Detect which cell encompasses the target text, then output its [x, y] center coordinate. 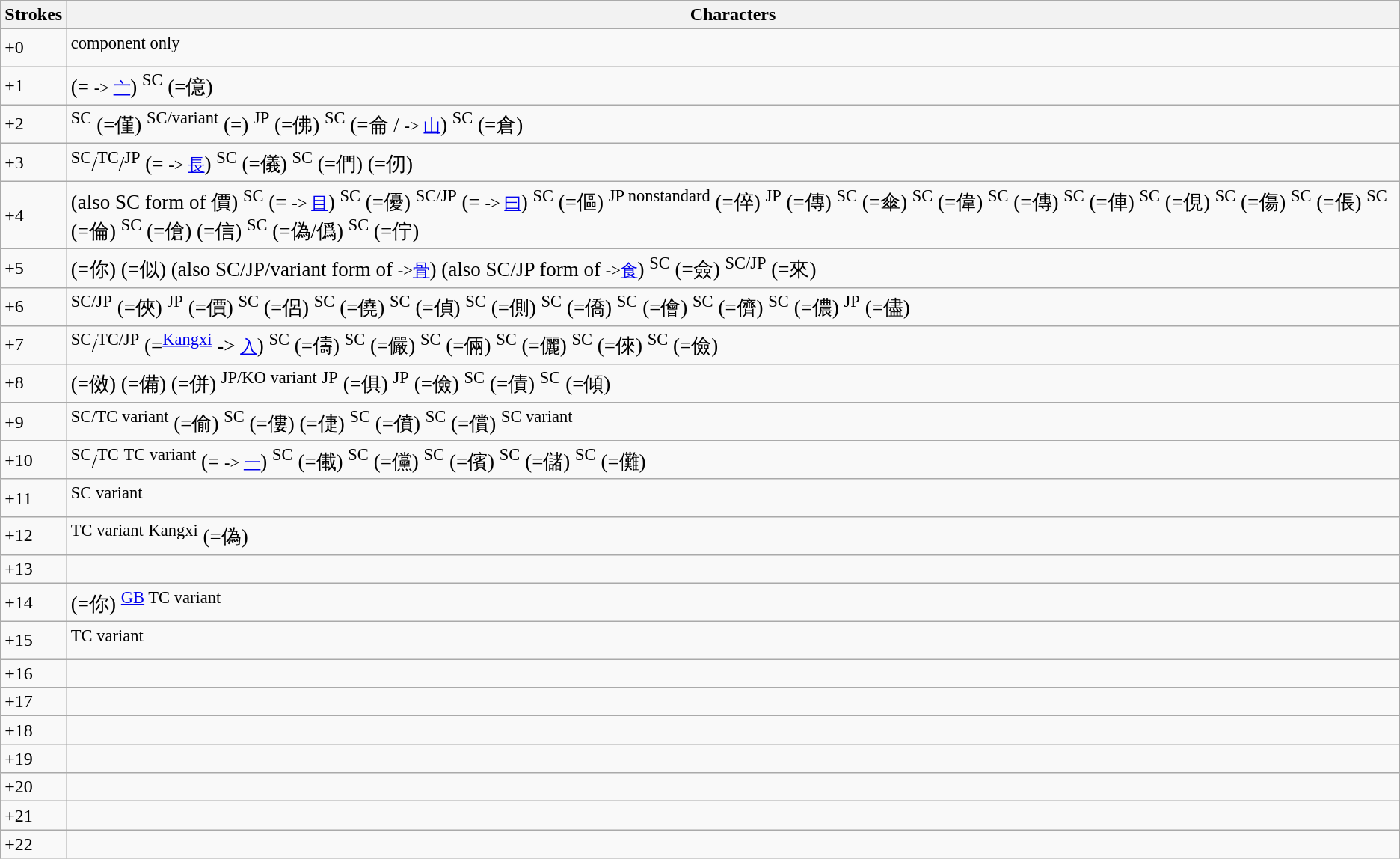
+6 [34, 307]
+22 [34, 844]
+14 [34, 603]
+18 [34, 730]
(= -> 亠) SC (=億) [733, 85]
+21 [34, 816]
+20 [34, 787]
+7 [34, 344]
SC variant [733, 498]
+9 [34, 422]
SC (=僅) SC/variant (=) JP (=佛) SC (=侖 / -> 山) SC (=倉) [733, 124]
+4 [34, 215]
SC/TC/JP (=Kangxi -> 入) SC (=儔) SC (=儼) SC (=倆) SC (=儷) SC (=倈) SC (=儉) [733, 344]
Strokes [34, 15]
+12 [34, 536]
+5 [34, 268]
+19 [34, 759]
+3 [34, 162]
+17 [34, 702]
(=傚) (=備) (=併) JP/KO variant JP (=俱) JP (=儉) SC (=債) SC (=傾) [733, 383]
+11 [34, 498]
+0 [34, 48]
(=你) GB TC variant [733, 603]
+2 [34, 124]
component only [733, 48]
Characters [733, 15]
+1 [34, 85]
TC variant [733, 641]
SC/TC variant (=偷) SC (=僂) (=倢) SC (=僨) SC (=償) SC variant [733, 422]
+13 [34, 569]
+16 [34, 673]
SC/TC/JP (= -> 長) SC (=儀) SC (=們) (=仞) [733, 162]
+8 [34, 383]
TC variant Kangxi (=偽) [733, 536]
+15 [34, 641]
SC/JP (=俠) JP (=價) SC (=侶) SC (=僥) SC (=偵) SC (=側) SC (=僑) SC (=儈) SC (=儕) SC (=儂) JP (=儘) [733, 307]
SC/TC TC variant (= -> 一) SC (=儎) SC (=儻) SC (=儐) SC (=儲) SC (=儺) [733, 459]
(=你) (=似) (also SC/JP/variant form of ->骨) (also SC/JP form of ->食) SC (=僉) SC/JP (=來) [733, 268]
+10 [34, 459]
